Provide the (X, Y) coordinate of the cell's center where the given text is located.  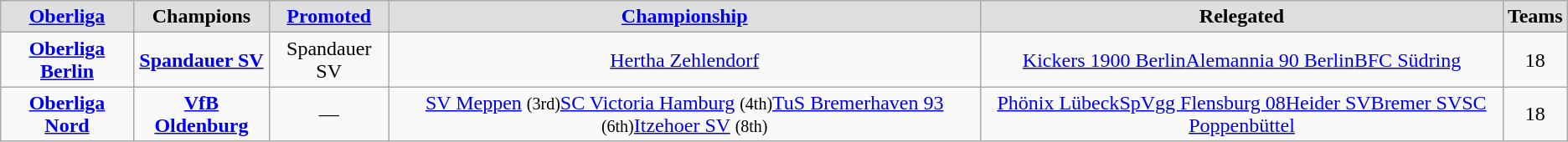
Kickers 1900 BerlinAlemannia 90 BerlinBFC Südring (1242, 60)
Phönix LübeckSpVgg Flensburg 08Heider SVBremer SVSC Poppenbüttel (1242, 114)
Promoted (329, 17)
VfB Oldenburg (201, 114)
Oberliga Berlin (67, 60)
Champions (201, 17)
Hertha Zehlendorf (685, 60)
— (329, 114)
Relegated (1242, 17)
Teams (1534, 17)
Championship (685, 17)
SV Meppen (3rd)SC Victoria Hamburg (4th)TuS Bremerhaven 93 (6th)Itzehoer SV (8th) (685, 114)
Oberliga Nord (67, 114)
Oberliga (67, 17)
